Output the [X, Y] coordinate of the center of the cell containing the given text.  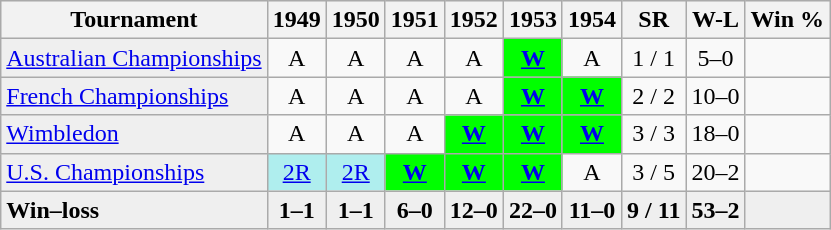
5–0 [716, 58]
W-L [716, 20]
53–2 [716, 210]
1954 [592, 20]
11–0 [592, 210]
2 / 2 [654, 96]
10–0 [716, 96]
Wimbledon [134, 134]
1951 [414, 20]
18–0 [716, 134]
U.S. Championships [134, 172]
Tournament [134, 20]
1952 [474, 20]
Win–loss [134, 210]
1953 [532, 20]
Australian Championships [134, 58]
9 / 11 [654, 210]
20–2 [716, 172]
22–0 [532, 210]
SR [654, 20]
12–0 [474, 210]
6–0 [414, 210]
French Championships [134, 96]
1949 [296, 20]
3 / 5 [654, 172]
1950 [356, 20]
1 / 1 [654, 58]
Win % [788, 20]
3 / 3 [654, 134]
